Locate the cell with the specified text and output its (x, y) center coordinate. 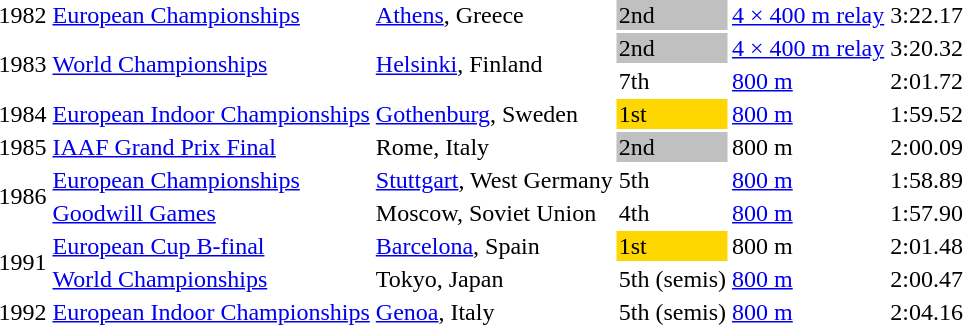
Goodwill Games (211, 213)
Barcelona, Spain (494, 246)
7th (672, 81)
IAAF Grand Prix Final (211, 147)
European Cup B-final (211, 246)
5th (semis) (672, 279)
Rome, Italy (494, 147)
Helsinki, Finland (494, 64)
European Indoor Championships (211, 114)
Athens, Greece (494, 15)
Moscow, Soviet Union (494, 213)
Stuttgart, West Germany (494, 180)
5th (672, 180)
Gothenburg, Sweden (494, 114)
4th (672, 213)
Tokyo, Japan (494, 279)
